Capture the cell that displays the provided text and extract its [X, Y] central coordinate. 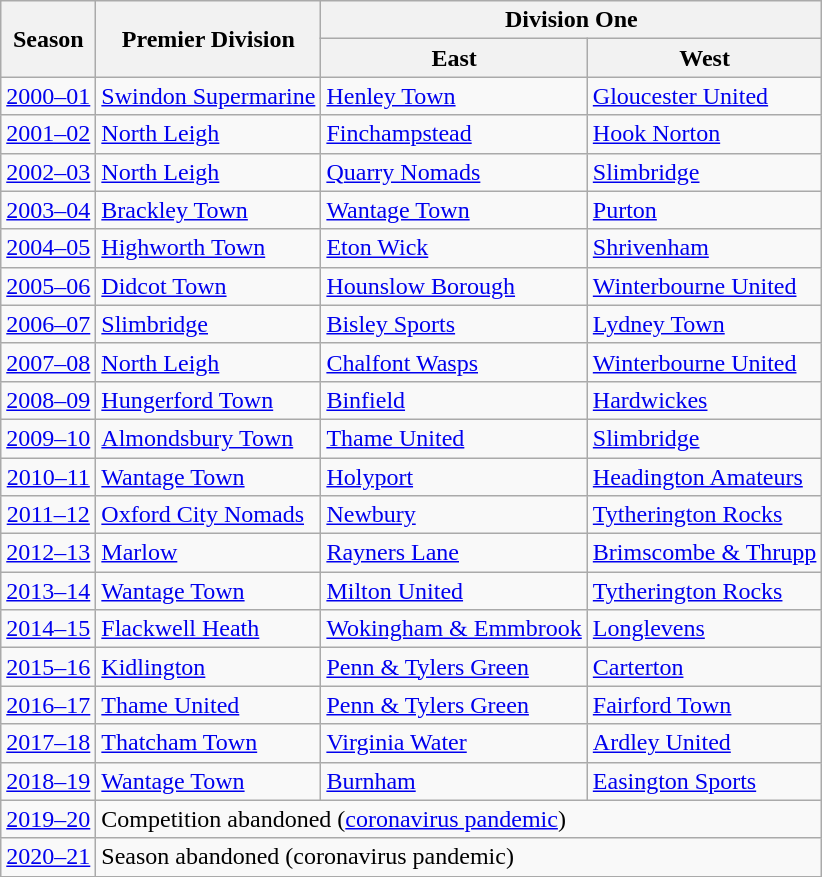
Hungerford Town [208, 400]
2000–01 [48, 96]
Flackwell Heath [208, 629]
Ardley United [704, 743]
Milton United [454, 591]
2015–16 [48, 667]
Marlow [208, 553]
Hook Norton [704, 134]
Easington Sports [704, 781]
Headington Amateurs [704, 477]
Carterton [704, 667]
Division One [572, 20]
Wokingham & Emmbrook [454, 629]
2019–20 [48, 819]
2005–06 [48, 286]
2001–02 [48, 134]
2012–13 [48, 553]
2008–09 [48, 400]
Holyport [454, 477]
2016–17 [48, 705]
West [704, 58]
Almondsbury Town [208, 438]
Fairford Town [704, 705]
Henley Town [454, 96]
Binfield [454, 400]
Didcot Town [208, 286]
2006–07 [48, 324]
Kidlington [208, 667]
2014–15 [48, 629]
2007–08 [48, 362]
Virginia Water [454, 743]
2002–03 [48, 172]
2009–10 [48, 438]
Gloucester United [704, 96]
Hounslow Borough [454, 286]
Season abandoned (coronavirus pandemic) [459, 857]
Brimscombe & Thrupp [704, 553]
2011–12 [48, 515]
Eton Wick [454, 248]
Bisley Sports [454, 324]
Quarry Nomads [454, 172]
Oxford City Nomads [208, 515]
2020–21 [48, 857]
Highworth Town [208, 248]
Finchampstead [454, 134]
2017–18 [48, 743]
2004–05 [48, 248]
Swindon Supermarine [208, 96]
2013–14 [48, 591]
Hardwickes [704, 400]
Season [48, 39]
Shrivenham [704, 248]
2018–19 [48, 781]
Thatcham Town [208, 743]
Rayners Lane [454, 553]
Premier Division [208, 39]
Purton [704, 210]
Chalfont Wasps [454, 362]
Competition abandoned (coronavirus pandemic) [459, 819]
Lydney Town [704, 324]
Burnham [454, 781]
Longlevens [704, 629]
2003–04 [48, 210]
Newbury [454, 515]
2010–11 [48, 477]
Brackley Town [208, 210]
East [454, 58]
